Pinpoint the cell where the given text exists, returning its (x, y) midpoint coordinate. 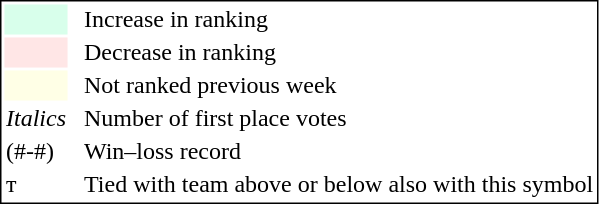
Number of first place votes (338, 119)
Win–loss record (338, 151)
(#-#) (36, 151)
Decrease in ranking (338, 53)
Tied with team above or below also with this symbol (338, 185)
Italics (36, 119)
Increase in ranking (338, 19)
т (36, 185)
Not ranked previous week (338, 85)
